Return (x, y) of the center of cell containing provided text 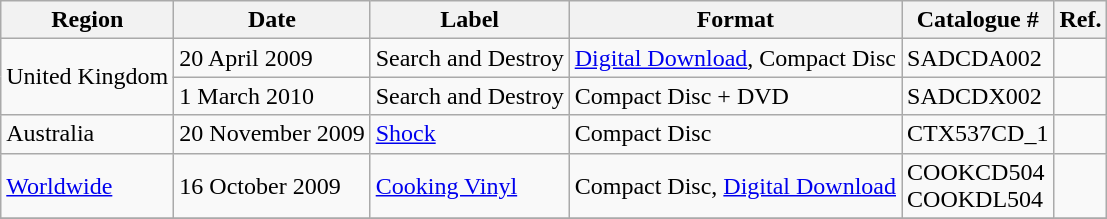
Cooking Vinyl (470, 186)
COOKCD504COOKDL504 (978, 186)
20 April 2009 (272, 58)
1 March 2010 (272, 96)
Date (272, 20)
Australia (88, 134)
CTX537CD_1 (978, 134)
Catalogue # (978, 20)
Ref. (1080, 20)
United Kingdom (88, 77)
Compact Disc (735, 134)
SADCDA002 (978, 58)
Compact Disc, Digital Download (735, 186)
Region (88, 20)
Format (735, 20)
20 November 2009 (272, 134)
Compact Disc + DVD (735, 96)
Worldwide (88, 186)
Digital Download, Compact Disc (735, 58)
Label (470, 20)
SADCDX002 (978, 96)
Shock (470, 134)
16 October 2009 (272, 186)
